Locate the cell with the specified text and output its [x, y] center coordinate. 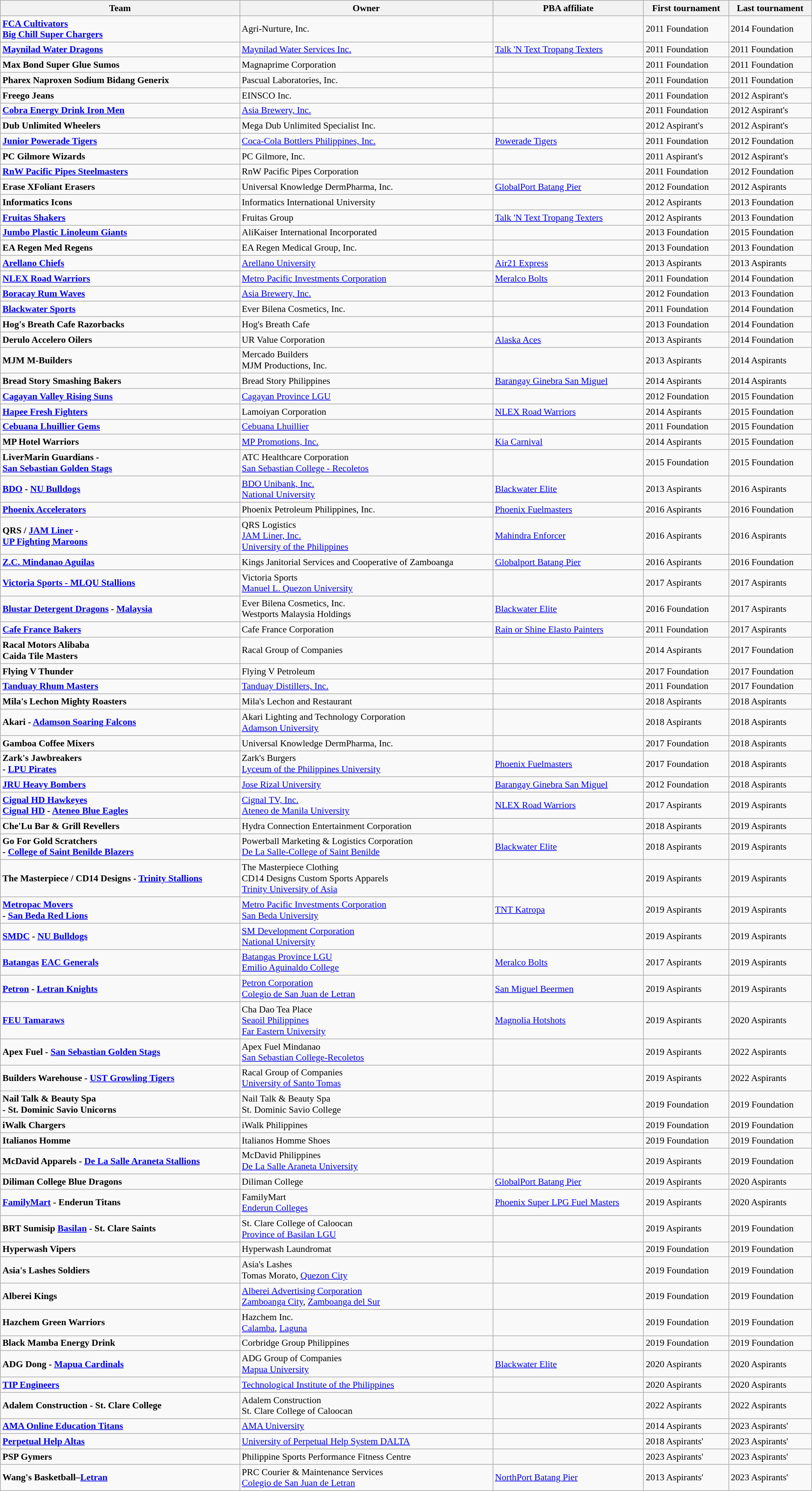
Phoenix Petroleum Philippines, Inc. [367, 510]
TIP Engineers [120, 1385]
Bread Story Philippines [367, 381]
Hapee Fresh Fighters [120, 412]
University of Perpetual Help System DALTA [367, 1442]
Batangas EAC Generals [120, 962]
Alberei Advertising Corporation Zamboanga City, Zamboanga del Sur [367, 1296]
Kia Carnival [568, 442]
Che'Lu Bar & Grill Revellers [120, 826]
BDO - NU Bulldogs [120, 489]
Akari - Adamson Soaring Falcons [120, 722]
Informatics International University [367, 202]
Tanduay Distillers, Inc. [367, 686]
Pharex Naproxen Sodium Bidang Generix [120, 80]
TNT Katropa [568, 910]
Magnaprime Corporation [367, 65]
Cafe France Corporation [367, 630]
Maynilad Water Dragons [120, 50]
Fruitas Group [367, 218]
iWalk Chargers [120, 1125]
PBA affiliate [568, 8]
Cobra Energy Drink Iron Men [120, 111]
Perpetual Help Altas [120, 1442]
MP Hotel Warriors [120, 442]
Lamoiyan Corporation [367, 412]
Apex Fuel Mindanao San Sebastian College-Recoletos [367, 1052]
AMA Online Education Titans [120, 1426]
Diliman College Blue Dragons [120, 1182]
Cebuana Lhuillier [367, 427]
The Masterpiece / CD14 Designs - Trinity Stallions [120, 878]
Cignal TV, Inc. Ateneo de Manila University [367, 805]
ADG Dong - Mapua Cardinals [120, 1364]
Fruitas Shakers [120, 218]
Arellano University [367, 263]
EA Regen Med Regens [120, 248]
Alberei Kings [120, 1296]
Cafe France Bakers [120, 630]
BDO Unibank, Inc. National University [367, 489]
Wang's Basketball–Letran [120, 1477]
Flying V Petroleum [367, 671]
Hazchem Green Warriors [120, 1322]
Technological Institute of the Philippines [367, 1385]
Dub Unlimited Wheelers [120, 126]
Racal Group of Companies University of Santo Tomas [367, 1078]
Mila's Lechon and Restaurant [367, 702]
St. Clare College of Caloocan Province of Basilan LGU [367, 1229]
The Masterpiece Clothing CD14 Designs Custom Sports Apparels Trinity University of Asia [367, 878]
MP Promotions, Inc. [367, 442]
Cagayan Province LGU [367, 396]
Victoria Sports Manuel L. Quezon University [367, 583]
San Miguel Beermen [568, 989]
Last tournament [770, 8]
LiverMarin Guardians - San Sebastian Golden Stags [120, 463]
Powerade Tigers [568, 141]
PSP Gymers [120, 1457]
McDavid Philippines De La Salle Araneta University [367, 1161]
Z.C. Mindanao Aguilas [120, 562]
Mega Dub Unlimited Specialist Inc. [367, 126]
Phoenix Super LPG Fuel Masters [568, 1202]
Hog's Breath Cafe [367, 324]
Philippine Sports Performance Fitness Centre [367, 1457]
FamilyMart Enderun Colleges [367, 1202]
Hydra Connection Entertainment Corporation [367, 826]
2013 Aspirants' [686, 1477]
FamilyMart - Enderun Titans [120, 1202]
Hog's Breath Cafe Razorbacks [120, 324]
Corbridge Group Philippines [367, 1343]
Cha Dao Tea Place Seaoil Philippines Far Eastern University [367, 1021]
Arellano Chiefs [120, 263]
SMDC - NU Bulldogs [120, 937]
Builders Warehouse - UST Growling Tigers [120, 1078]
Alaska Aces [568, 340]
Jose Rizal University [367, 785]
Maynilad Water Services Inc. [367, 50]
Owner [367, 8]
Adalem Construction - St. Clare College [120, 1405]
PRC Courier & Maintenance Services Colegio de San Juan de Letran [367, 1477]
Flying V Thunder [120, 671]
2011 Aspirant's [686, 156]
Boracay Rum Waves [120, 294]
Ever Bilena Cosmetics, Inc. Westports Malaysia Holdings [367, 609]
Bread Story Smashing Bakers [120, 381]
JRU Heavy Bombers [120, 785]
Victoria Sports - MLQU Stallions [120, 583]
Italianos Homme Shoes [367, 1141]
Zark's Burgers Lyceum of the Philippines University [367, 763]
Apex Fuel - San Sebastian Golden Stags [120, 1052]
Petron Corporation Colegio de San Juan de Letran [367, 989]
Powerball Marketing & Logistics Corporation De La Salle-College of Saint Benilde [367, 847]
QRS Logistics JAM Liner, Inc. University of the Philippines [367, 536]
Freego Jeans [120, 96]
Coca-Cola Bottlers Philippines, Inc. [367, 141]
Cignal HD Hawkeyes Cignal HD - Ateneo Blue Eagles [120, 805]
Gamboa Coffee Mixers [120, 743]
Black Mamba Energy Drink [120, 1343]
Tanduay Rhum Masters [120, 686]
MJM M-Builders [120, 360]
Rain or Shine Elasto Painters [568, 630]
NorthPort Batang Pier [568, 1477]
Adalem Construction St. Clare College of Caloocan [367, 1405]
Asia's Lashes Tomas Morato, Quezon City [367, 1270]
Hyperwash Laundromat [367, 1249]
Ever Bilena Cosmetics, Inc. [367, 309]
FEU Tamaraws [120, 1021]
QRS / JAM Liner - UP Fighting Maroons [120, 536]
AliKaiser International Incorporated [367, 233]
Blustar Detergent Dragons - Malaysia [120, 609]
iWalk Philippines [367, 1125]
2018 Aspirants' [686, 1442]
Team [120, 8]
AMA University [367, 1426]
Pascual Laboratories, Inc. [367, 80]
Kings Janitorial Services and Cooperative of Zamboanga [367, 562]
Akari Lighting and Technology Corporation Adamson University [367, 722]
BRT Sumisip Basilan - St. Clare Saints [120, 1229]
Magnolia Hotshots [568, 1021]
Mercado Builders MJM Productions, Inc. [367, 360]
Informatics Icons [120, 202]
Go For Gold Scratchers - College of Saint Benilde Blazers [120, 847]
Hazchem Inc. Calamba, Laguna [367, 1322]
Batangas Province LGU Emilio Aguinaldo College [367, 962]
Cebuana Lhuillier Gems [120, 427]
Zark's Jawbreakers - LPU Pirates [120, 763]
UR Value Corporation [367, 340]
ADG Group of Companies Mapua University [367, 1364]
EA Regen Medical Group, Inc. [367, 248]
Racal Motors Alibaba Caida Tile Masters [120, 650]
Phoenix Accelerators [120, 510]
Derulo Accelero Oilers [120, 340]
Mahindra Enforcer [568, 536]
Metro Pacific Investments Corporation San Beda University [367, 910]
Hyperwash Vipers [120, 1249]
Metro Pacific Investments Corporation [367, 278]
SM Development Corporation National University [367, 937]
EINSCO Inc. [367, 96]
RnW Pacific Pipes Steelmasters [120, 172]
RnW Pacific Pipes Corporation [367, 172]
First tournament [686, 8]
Asia's Lashes Soldiers [120, 1270]
Cagayan Valley Rising Suns [120, 396]
Nail Talk & Beauty Spa - St. Dominic Savio Unicorns [120, 1105]
Max Bond Super Glue Sumos [120, 65]
Junior Powerade Tigers [120, 141]
Globalport Batang Pier [568, 562]
PC Gilmore, Inc. [367, 156]
McDavid Apparels - De La Salle Araneta Stallions [120, 1161]
ATC Healthcare Corporation San Sebastian College - Recoletos [367, 463]
Jumbo Plastic Linoleum Giants [120, 233]
Blackwater Sports [120, 309]
Erase XFoliant Erasers [120, 187]
Agri-Nurture, Inc. [367, 29]
Metropac Movers - San Beda Red Lions [120, 910]
Petron - Letran Knights [120, 989]
Air21 Express [568, 263]
Nail Talk & Beauty Spa St. Dominic Savio College [367, 1105]
Racal Group of Companies [367, 650]
Italianos Homme [120, 1141]
PC Gilmore Wizards [120, 156]
Diliman College [367, 1182]
FCA Cultivators Big Chill Super Chargers [120, 29]
Mila's Lechon Mighty Roasters [120, 702]
